Output the [X, Y] coordinate of the center of the cell containing the given text.  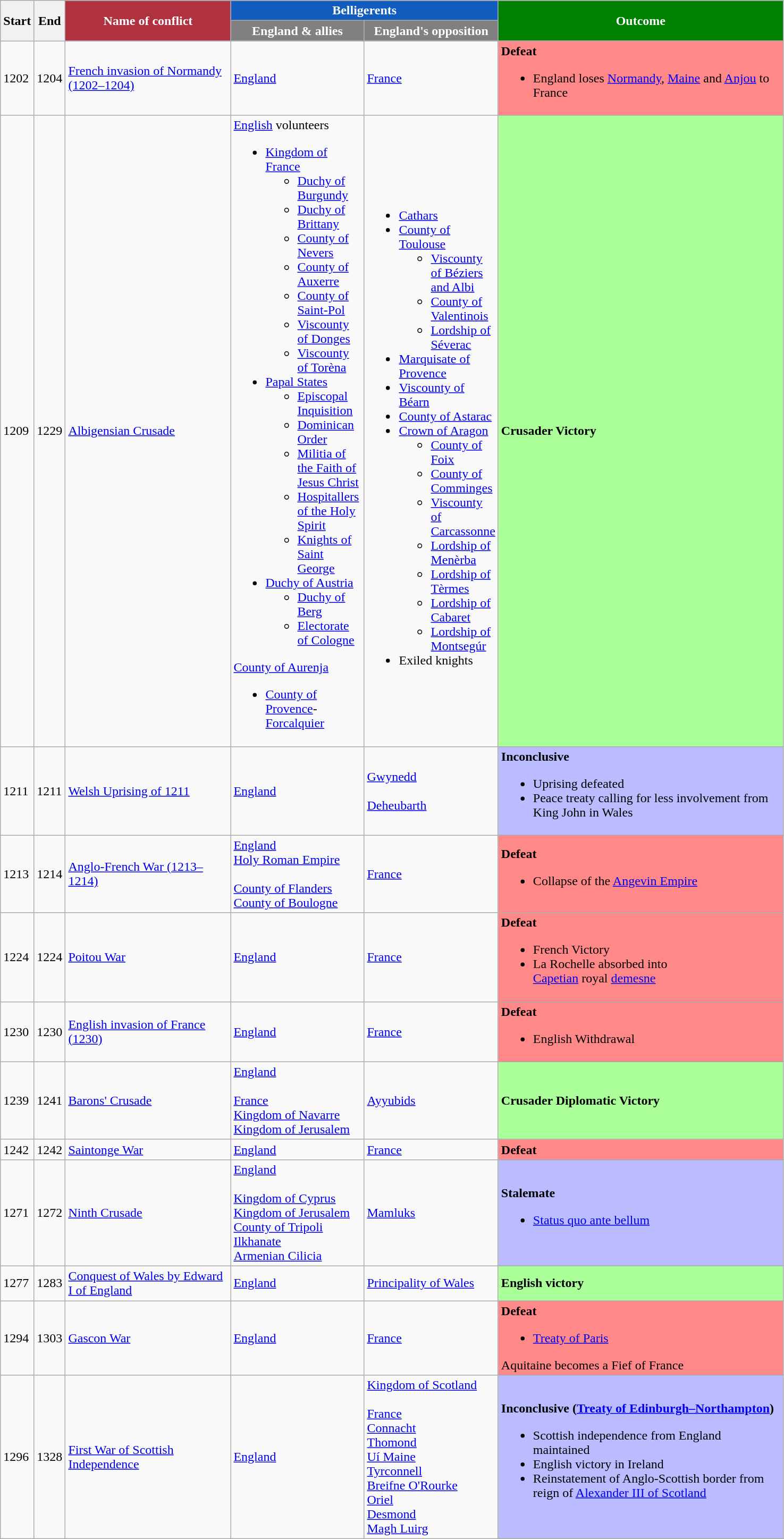
1241 [50, 1100]
Ninth Crusade [148, 1213]
1296 [17, 1457]
England Holy Roman Empire County of Flanders County of Boulogne [298, 874]
StalemateStatus quo ante bellum [640, 1213]
DefeatFrench VictoryLa Rochelle absorbed intoCapetian royal demesne [640, 957]
1303 [50, 1338]
DefeatTreaty of ParisAquitaine becomes a Fief of France [640, 1338]
Principality of Wales [431, 1283]
1328 [50, 1457]
1202 [17, 78]
1213 [17, 874]
Albigensian Crusade [148, 431]
French invasion of Normandy (1202–1204) [148, 78]
1283 [50, 1283]
English invasion of France (1230) [148, 1031]
InconclusiveUprising defeatedPeace treaty calling for less involvement from King John in Wales [640, 791]
England's opposition [431, 31]
1272 [50, 1213]
Crusader Victory [640, 431]
Conquest of Wales by Edward I of England [148, 1283]
Gascon War [148, 1338]
DefeatCollapse of the Angevin Empire [640, 874]
Crusader Diplomatic Victory [640, 1100]
End [50, 21]
DefeatEnglish Withdrawal [640, 1031]
1209 [17, 431]
Belligerents [365, 11]
Anglo-French War (1213–1214) [148, 874]
Saintonge War [148, 1149]
First War of Scottish Independence [148, 1457]
1229 [50, 431]
Ayyubids [431, 1100]
Poitou War [148, 957]
1294 [17, 1338]
Barons' Crusade [148, 1100]
DefeatEngland loses Normandy, Maine and Anjou to France [640, 78]
England & allies [298, 31]
1239 [17, 1100]
Outcome [640, 21]
England France Kingdom of Navarre Kingdom of Jerusalem [298, 1100]
Mamluks [431, 1213]
Defeat [640, 1149]
Gwynedd Deheubarth [431, 791]
1277 [17, 1283]
Kingdom of Scotland France Connacht Thomond Uí Maine Tyrconnell Breifne O'Rourke Oriel Desmond Magh Luirg [431, 1457]
English victory [640, 1283]
1271 [17, 1213]
England Kingdom of Cyprus Kingdom of Jerusalem County of Tripoli Ilkhanate Armenian Cilicia [298, 1213]
Name of conflict [148, 21]
1214 [50, 874]
Start [17, 21]
1204 [50, 78]
Welsh Uprising of 1211 [148, 791]
